For the text-containing cell, return its midpoint in [X, Y] coordinate format. 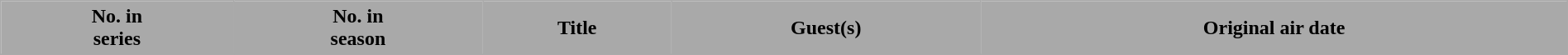
Original air date [1274, 28]
Guest(s) [826, 28]
No. inseason [358, 28]
No. inseries [117, 28]
Title [577, 28]
